Extract the [X, Y] coordinate from the center of the cell holding the provided text.  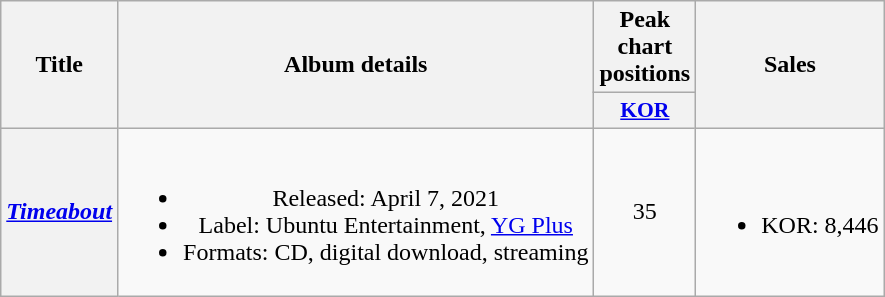
Album details [356, 65]
KOR [645, 111]
Timeabout [60, 212]
KOR: 8,446 [790, 212]
Peak chartpositions [645, 47]
Title [60, 65]
Released: April 7, 2021Label: Ubuntu Entertainment, YG PlusFormats: CD, digital download, streaming [356, 212]
Sales [790, 65]
35 [645, 212]
